Detect which cell encompasses the target text, then output its [X, Y] center coordinate. 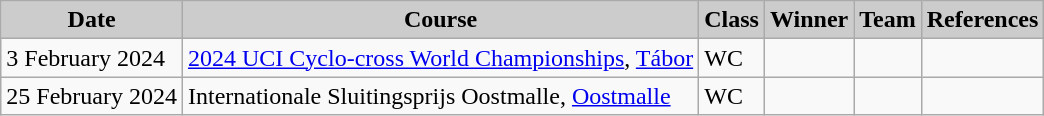
References [982, 20]
Team [888, 20]
Class [732, 20]
Internationale Sluitingsprijs Oostmalle, Oostmalle [440, 96]
25 February 2024 [92, 96]
Winner [808, 20]
3 February 2024 [92, 58]
Date [92, 20]
2024 UCI Cyclo-cross World Championships, Tábor [440, 58]
Course [440, 20]
